Detect which cell encompasses the target text, then output its (X, Y) center coordinate. 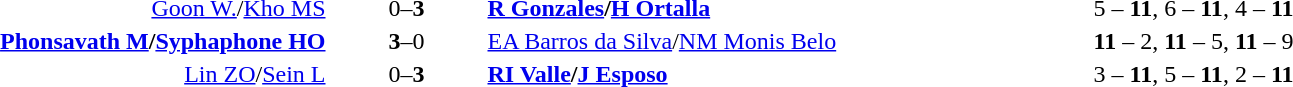
3–0 (406, 41)
EA Barros da Silva/NM Monis Belo (788, 41)
